Return the [X, Y] coordinate for the center point of the cell that contains the specified text.  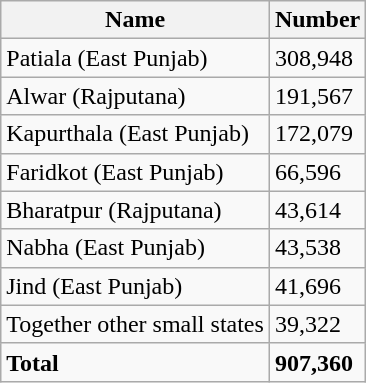
Alwar (Rajputana) [136, 96]
Number [317, 20]
Patiala (East Punjab) [136, 58]
41,696 [317, 286]
Name [136, 20]
172,079 [317, 134]
Bharatpur (Rajputana) [136, 210]
907,360 [317, 362]
191,567 [317, 96]
308,948 [317, 58]
Nabha (East Punjab) [136, 248]
Together other small states [136, 324]
66,596 [317, 172]
Faridkot (East Punjab) [136, 172]
39,322 [317, 324]
Kapurthala (East Punjab) [136, 134]
43,614 [317, 210]
Jind (East Punjab) [136, 286]
Total [136, 362]
43,538 [317, 248]
